Pinpoint the cell where the given text exists, returning its (x, y) midpoint coordinate. 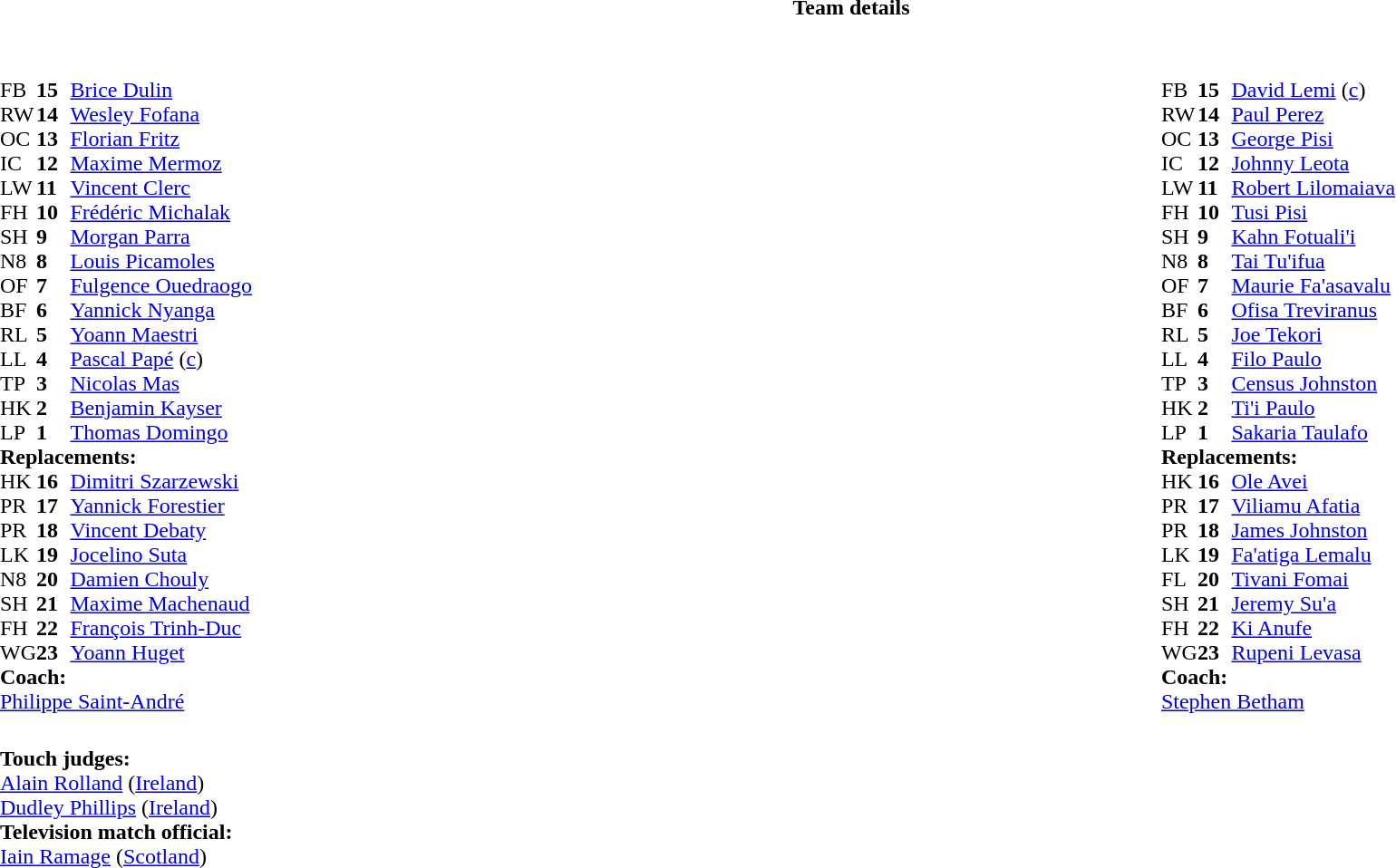
Tai Tu'ifua (1313, 261)
Sakaria Taulafo (1313, 433)
Ki Anufe (1313, 629)
Robert Lilomaiava (1313, 188)
Damien Chouly (161, 580)
Maxime Mermoz (161, 163)
Nicolas Mas (161, 384)
Yoann Maestri (161, 335)
James Johnston (1313, 531)
Census Johnston (1313, 384)
François Trinh-Duc (161, 629)
Louis Picamoles (161, 261)
Vincent Clerc (161, 188)
Filo Paulo (1313, 359)
Tivani Fomai (1313, 580)
Wesley Fofana (161, 114)
Tusi Pisi (1313, 212)
Philippe Saint-André (126, 701)
Thomas Domingo (161, 433)
Rupeni Levasa (1313, 652)
David Lemi (c) (1313, 91)
Benjamin Kayser (161, 408)
Brice Dulin (161, 91)
Yannick Nyanga (161, 310)
Vincent Debaty (161, 531)
Yoann Huget (161, 652)
Frédéric Michalak (161, 212)
Ofisa Treviranus (1313, 310)
Fulgence Ouedraogo (161, 286)
Kahn Fotuali'i (1313, 237)
Florian Fritz (161, 140)
Joe Tekori (1313, 335)
Viliamu Afatia (1313, 506)
Johnny Leota (1313, 163)
Yannick Forestier (161, 506)
Morgan Parra (161, 237)
Stephen Betham (1278, 701)
Fa'atiga Lemalu (1313, 555)
Pascal Papé (c) (161, 359)
Ole Avei (1313, 482)
Maurie Fa'asavalu (1313, 286)
Ti'i Paulo (1313, 408)
Maxime Machenaud (161, 603)
Paul Perez (1313, 114)
George Pisi (1313, 140)
Jeremy Su'a (1313, 603)
FL (1179, 580)
Dimitri Szarzewski (161, 482)
Jocelino Suta (161, 555)
